Return [x, y] of the center of cell containing provided text 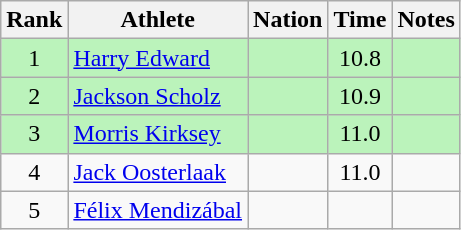
Harry Edward [158, 58]
Time [360, 20]
Notes [426, 20]
4 [34, 172]
Morris Kirksey [158, 134]
Nation [288, 20]
Jackson Scholz [158, 96]
10.8 [360, 58]
Félix Mendizábal [158, 210]
2 [34, 96]
5 [34, 210]
Rank [34, 20]
1 [34, 58]
Jack Oosterlaak [158, 172]
10.9 [360, 96]
3 [34, 134]
Athlete [158, 20]
